Locate the cell with the specified text and output its [X, Y] center coordinate. 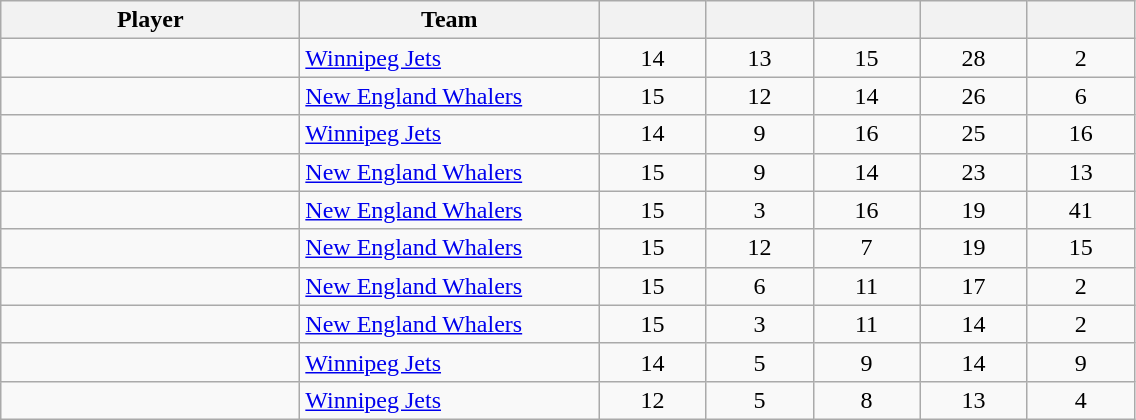
25 [974, 134]
17 [974, 286]
8 [866, 400]
26 [974, 96]
41 [1080, 210]
28 [974, 58]
Team [450, 20]
7 [866, 248]
Player [150, 20]
23 [974, 172]
4 [1080, 400]
